From the cell containing the given text, extract its center point as (X, Y) coordinate. 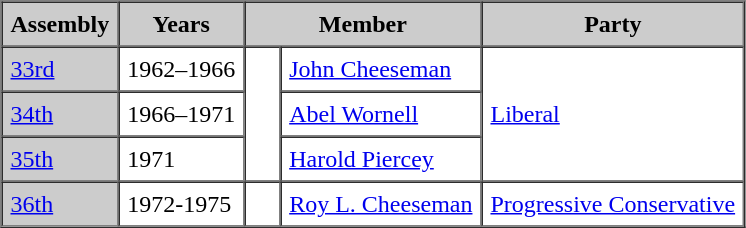
Party (612, 24)
Member (362, 24)
1971 (181, 158)
33rd (60, 68)
Abel Wornell (380, 114)
36th (60, 204)
Years (181, 24)
Assembly (60, 24)
Progressive Conservative (612, 204)
Harold Piercey (380, 158)
34th (60, 114)
1962–1966 (181, 68)
1972-1975 (181, 204)
Liberal (612, 114)
Roy L. Cheeseman (380, 204)
1966–1971 (181, 114)
John Cheeseman (380, 68)
35th (60, 158)
